Search for the cell housing the specified text and yield its [x, y] center coordinate. 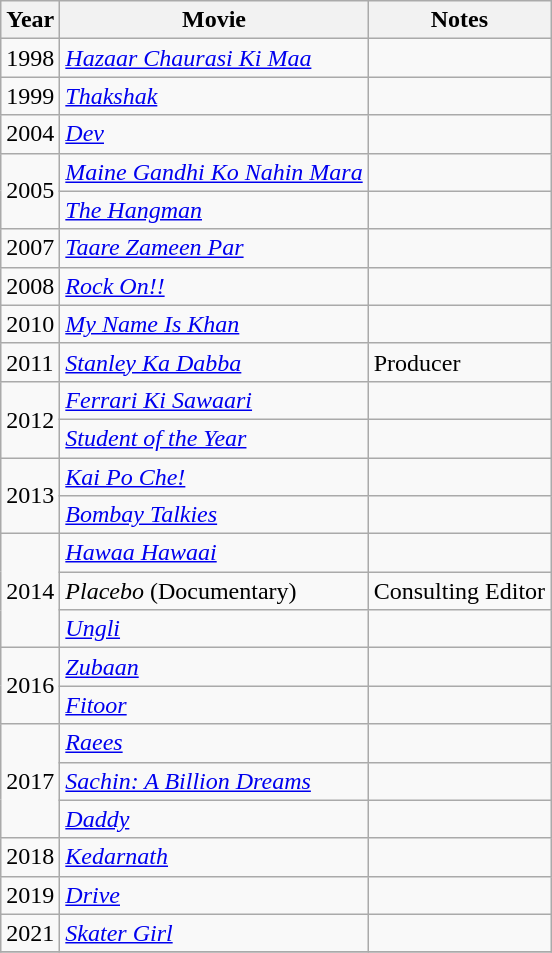
Student of the Year [214, 438]
2011 [30, 362]
Movie [214, 20]
2021 [30, 933]
Drive [214, 895]
1999 [30, 96]
2014 [30, 591]
Placebo (Documentary) [214, 591]
The Hangman [214, 210]
Dev [214, 134]
1998 [30, 58]
Rock On!! [214, 286]
Ungli [214, 629]
2012 [30, 419]
2019 [30, 895]
Daddy [214, 819]
2013 [30, 496]
Year [30, 20]
2008 [30, 286]
Notes [459, 20]
Fitoor [214, 705]
Zubaan [214, 667]
2017 [30, 781]
Producer [459, 362]
Sachin: A Billion Dreams [214, 781]
Consulting Editor [459, 591]
Kedarnath [214, 857]
2004 [30, 134]
Ferrari Ki Sawaari [214, 400]
Bombay Talkies [214, 515]
Stanley Ka Dabba [214, 362]
Taare Zameen Par [214, 248]
My Name Is Khan [214, 324]
2005 [30, 191]
2010 [30, 324]
2018 [30, 857]
2016 [30, 686]
Maine Gandhi Ko Nahin Mara [214, 172]
Hawaa Hawaai [214, 553]
Kai Po Che! [214, 477]
Skater Girl [214, 933]
Hazaar Chaurasi Ki Maa [214, 58]
Raees [214, 743]
2007 [30, 248]
Thakshak [214, 96]
